Determine the (x, y) coordinate at the center of the cell enclosing the given text.  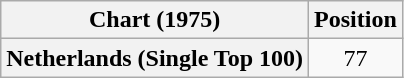
Chart (1975) (155, 20)
Netherlands (Single Top 100) (155, 58)
77 (356, 58)
Position (356, 20)
